Scan for the cell matching the given text and deliver its [x, y] coordinate at center. 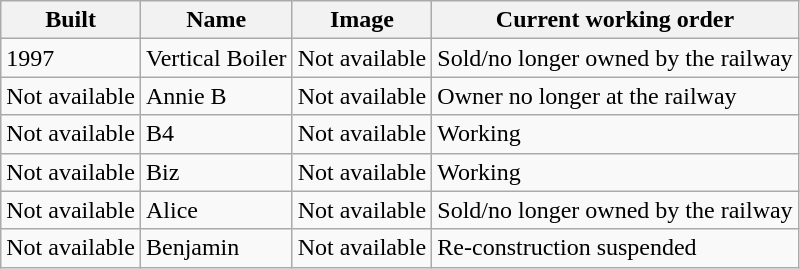
Name [216, 20]
Re-construction suspended [615, 248]
Image [362, 20]
Owner no longer at the railway [615, 96]
Biz [216, 172]
1997 [71, 58]
Annie B [216, 96]
Vertical Boiler [216, 58]
Alice [216, 210]
B4 [216, 134]
Benjamin [216, 248]
Built [71, 20]
Current working order [615, 20]
